Identify which cell holds the provided text, then report its [x, y] central coordinate. 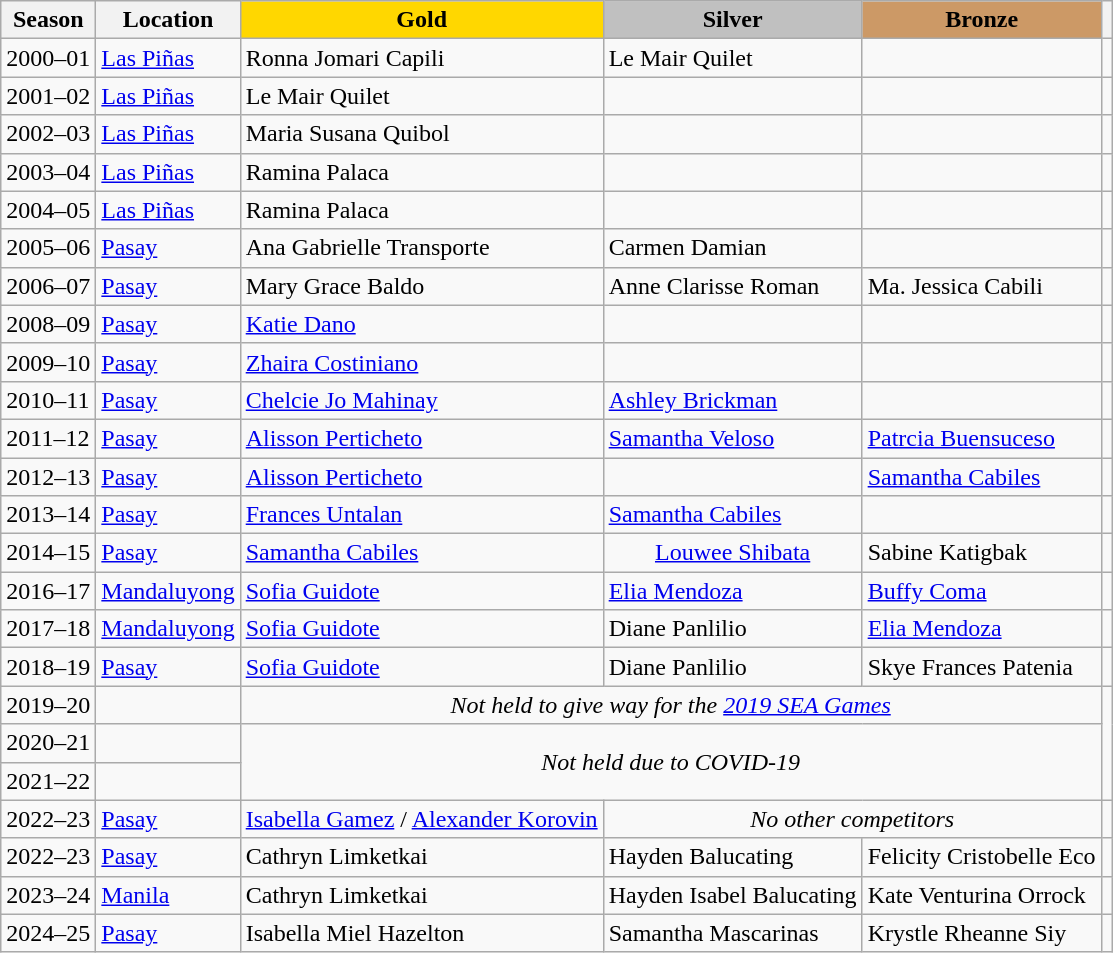
Chelcie Jo Mahinay [422, 400]
Buffy Coma [982, 591]
2016–17 [48, 591]
Maria Susana Quibol [422, 134]
2012–13 [48, 477]
2023–24 [48, 895]
2004–05 [48, 210]
Isabella Gamez / Alexander Korovin [422, 819]
Samantha Veloso [732, 438]
Louwee Shibata [732, 553]
Zhaira Costiniano [422, 362]
Season [48, 20]
Felicity Cristobelle Eco [982, 857]
2020–21 [48, 743]
Ashley Brickman [732, 400]
Skye Frances Patenia [982, 667]
Mary Grace Baldo [422, 286]
Frances Untalan [422, 515]
Carmen Damian [732, 248]
2005–06 [48, 248]
Patrcia Buensuceso [982, 438]
Not held due to COVID-19 [670, 762]
Sabine Katigbak [982, 553]
2017–18 [48, 629]
Gold [422, 20]
2003–04 [48, 172]
2008–09 [48, 324]
2002–03 [48, 134]
Silver [732, 20]
2001–02 [48, 96]
2018–19 [48, 667]
Katie Dano [422, 324]
2000–01 [48, 58]
2024–25 [48, 933]
Isabella Miel Hazelton [422, 933]
2013–14 [48, 515]
Hayden Isabel Balucating [732, 895]
2014–15 [48, 553]
2019–20 [48, 705]
Kate Venturina Orrock [982, 895]
No other competitors [852, 819]
Ma. Jessica Cabili [982, 286]
Krystle Rheanne Siy [982, 933]
Manila [168, 895]
2006–07 [48, 286]
Location [168, 20]
Samantha Mascarinas [732, 933]
2011–12 [48, 438]
Anne Clarisse Roman [732, 286]
Hayden Balucating [732, 857]
Ana Gabrielle Transporte [422, 248]
2009–10 [48, 362]
Not held to give way for the 2019 SEA Games [670, 705]
2010–11 [48, 400]
2021–22 [48, 781]
Bronze [982, 20]
Ronna Jomari Capili [422, 58]
